Output the [X, Y] coordinate of the center of the cell containing the given text.  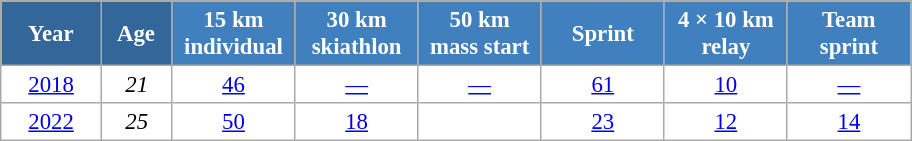
50 [234, 122]
Sprint [602, 34]
Team sprint [848, 34]
2018 [52, 85]
46 [234, 85]
14 [848, 122]
Age [136, 34]
25 [136, 122]
18 [356, 122]
4 × 10 km relay [726, 34]
Year [52, 34]
61 [602, 85]
50 km mass start [480, 34]
23 [602, 122]
21 [136, 85]
12 [726, 122]
30 km skiathlon [356, 34]
2022 [52, 122]
10 [726, 85]
15 km individual [234, 34]
